Identify which cell holds the provided text, then report its [X, Y] central coordinate. 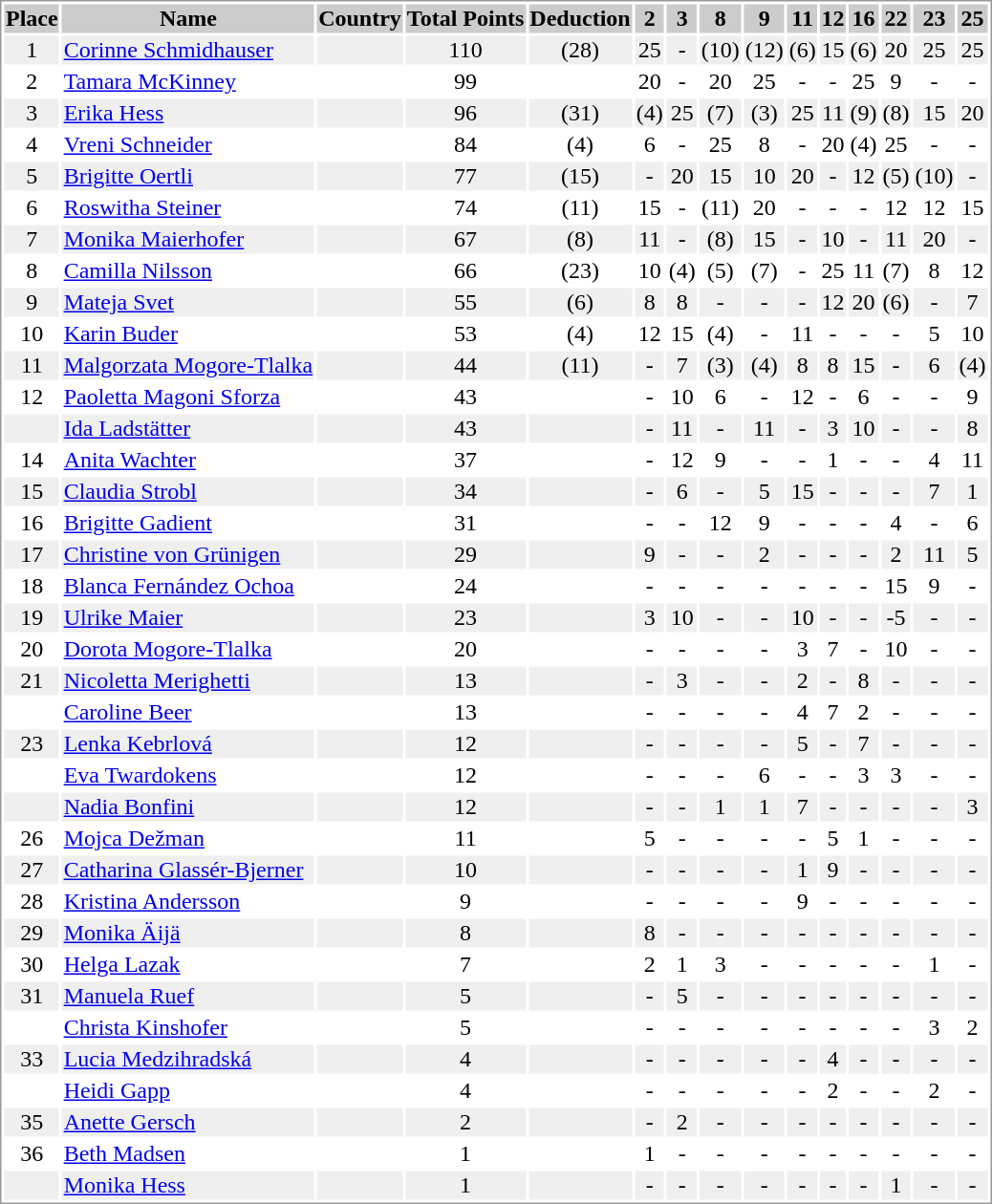
(12) [765, 51]
21 [32, 681]
Ida Ladstätter [188, 429]
24 [464, 586]
19 [32, 618]
Eva Twardokens [188, 775]
74 [464, 207]
84 [464, 144]
Catharina Glassér-Bjerner [188, 871]
34 [464, 492]
Monika Äijä [188, 934]
67 [464, 240]
Mojca Dežman [188, 838]
Helga Lazak [188, 964]
96 [464, 114]
Heidi Gapp [188, 1090]
36 [32, 1153]
26 [32, 838]
77 [464, 177]
Nadia Bonfini [188, 807]
66 [464, 270]
Nicoletta Merighetti [188, 681]
17 [32, 555]
Corinne Schmidhauser [188, 51]
(9) [864, 114]
Erika Hess [188, 114]
-5 [896, 618]
Country [360, 18]
Vreni Schneider [188, 144]
Name [188, 18]
Mateja Svet [188, 303]
Christine von Grünigen [188, 555]
44 [464, 366]
Paoletta Magoni Sforza [188, 397]
33 [32, 1060]
Beth Madsen [188, 1153]
Claudia Strobl [188, 492]
53 [464, 333]
14 [32, 460]
Manuela Ruef [188, 997]
Anita Wachter [188, 460]
Monika Maierhofer [188, 240]
99 [464, 81]
Kristina Andersson [188, 901]
(23) [580, 270]
55 [464, 303]
Karin Buder [188, 333]
Deduction [580, 18]
35 [32, 1123]
Dorota Mogore-Tlalka [188, 649]
Ulrike Maier [188, 618]
(15) [580, 177]
Lucia Medzihradská [188, 1060]
Brigitte Gadient [188, 523]
Camilla Nilsson [188, 270]
Blanca Fernández Ochoa [188, 586]
Lenka Kebrlová [188, 744]
Malgorzata Mogore-Tlalka [188, 366]
(28) [580, 51]
Tamara McKinney [188, 81]
37 [464, 460]
Total Points [464, 18]
(31) [580, 114]
22 [896, 18]
Monika Hess [188, 1186]
Anette Gersch [188, 1123]
110 [464, 51]
18 [32, 586]
27 [32, 871]
30 [32, 964]
Caroline Beer [188, 712]
Brigitte Oertli [188, 177]
Place [32, 18]
Roswitha Steiner [188, 207]
28 [32, 901]
Christa Kinshofer [188, 1027]
